Extract the (X, Y) coordinate from the center of the cell holding the provided text.  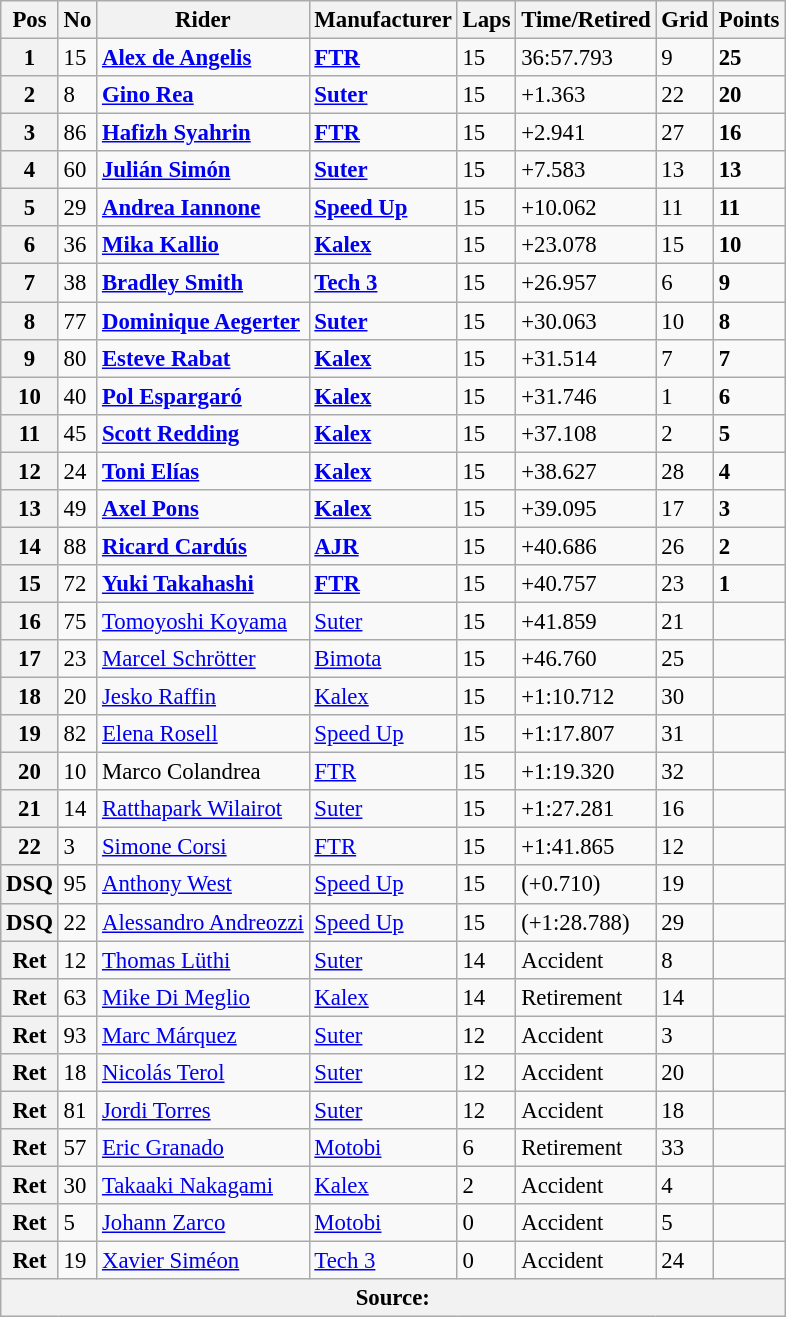
Hafizh Syahrin (203, 133)
77 (77, 321)
40 (77, 396)
Scott Redding (203, 433)
Grid (684, 20)
Johann Zarco (203, 1223)
Dominique Aegerter (203, 321)
+31.746 (586, 396)
+30.063 (586, 321)
Nicolás Terol (203, 1073)
26 (684, 546)
+1:19.320 (586, 772)
+7.583 (586, 170)
+10.062 (586, 208)
Alex de Angelis (203, 58)
Julián Simón (203, 170)
Rider (203, 20)
38 (77, 283)
Marco Colandrea (203, 772)
Ratthapark Wilairot (203, 809)
Bimota (383, 659)
Marcel Schrötter (203, 659)
+40.686 (586, 546)
Takaaki Nakagami (203, 1185)
32 (684, 772)
95 (77, 885)
31 (684, 734)
Anthony West (203, 885)
+46.760 (586, 659)
Tomoyoshi Koyama (203, 621)
33 (684, 1148)
+41.859 (586, 621)
72 (77, 584)
36 (77, 245)
60 (77, 170)
+1:10.712 (586, 697)
28 (684, 471)
+1:41.865 (586, 847)
Andrea Iannone (203, 208)
Pos (30, 20)
+26.957 (586, 283)
88 (77, 546)
+40.757 (586, 584)
Mike Di Meglio (203, 997)
93 (77, 1035)
Eric Granado (203, 1148)
80 (77, 358)
Mika Kallio (203, 245)
Xavier Siméon (203, 1261)
Axel Pons (203, 509)
Time/Retired (586, 20)
81 (77, 1110)
Esteve Rabat (203, 358)
+39.095 (586, 509)
49 (77, 509)
Alessandro Andreozzi (203, 922)
+23.078 (586, 245)
Manufacturer (383, 20)
82 (77, 734)
27 (684, 133)
Marc Márquez (203, 1035)
Source: (393, 1298)
(+1:28.788) (586, 922)
Jesko Raffin (203, 697)
Thomas Lüthi (203, 960)
36:57.793 (586, 58)
Bradley Smith (203, 283)
75 (77, 621)
AJR (383, 546)
Elena Rosell (203, 734)
+2.941 (586, 133)
No (77, 20)
+1:27.281 (586, 809)
Simone Corsi (203, 847)
(+0.710) (586, 885)
86 (77, 133)
+31.514 (586, 358)
63 (77, 997)
Gino Rea (203, 95)
Points (748, 20)
+38.627 (586, 471)
+1.363 (586, 95)
Pol Espargaró (203, 396)
45 (77, 433)
Ricard Cardús (203, 546)
Yuki Takahashi (203, 584)
+37.108 (586, 433)
57 (77, 1148)
Jordi Torres (203, 1110)
Laps (486, 20)
+1:17.807 (586, 734)
Toni Elías (203, 471)
